Return the [X, Y] coordinate for the center point of the cell that contains the specified text.  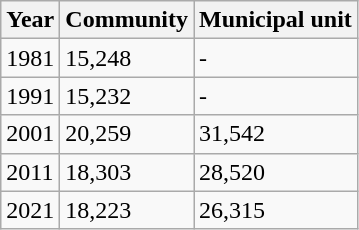
15,232 [127, 96]
20,259 [127, 134]
1991 [30, 96]
Community [127, 20]
1981 [30, 58]
2001 [30, 134]
31,542 [276, 134]
26,315 [276, 210]
18,223 [127, 210]
2011 [30, 172]
Year [30, 20]
15,248 [127, 58]
28,520 [276, 172]
Municipal unit [276, 20]
18,303 [127, 172]
2021 [30, 210]
